Return the (X, Y) coordinate for the center point of the cell that contains the specified text.  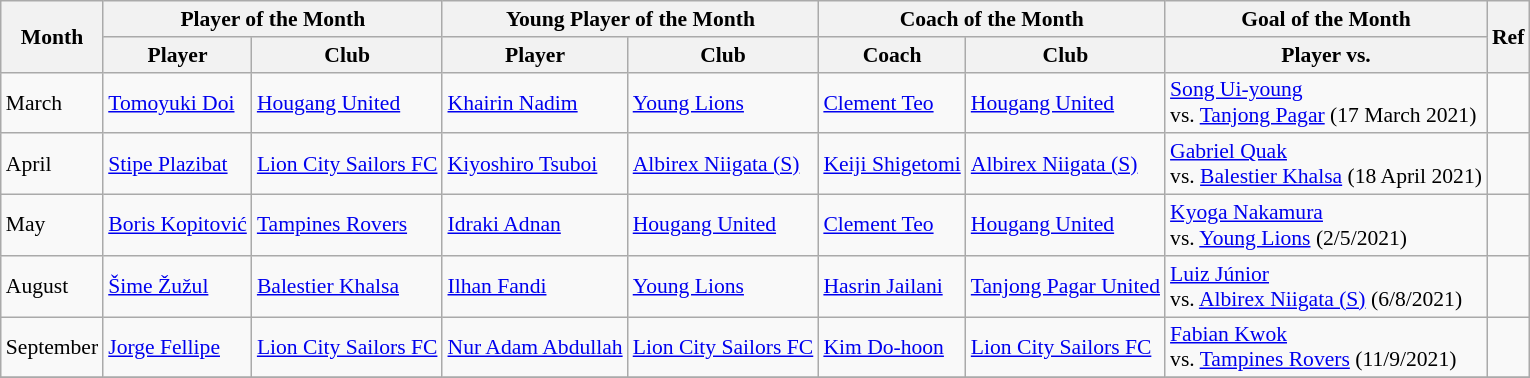
Fabian Kwok vs. Tampines Rovers (11/9/2021) (1326, 348)
Kiyoshiro Tsuboi (534, 164)
Ref (1508, 36)
Boris Kopitović (178, 226)
Keiji Shigetomi (892, 164)
Player of the Month (272, 19)
Jorge Fellipe (178, 348)
Stipe Plazibat (178, 164)
Ilhan Fandi (534, 286)
Young Player of the Month (630, 19)
Kyoga Nakamura vs. Young Lions (2/5/2021) (1326, 226)
Coach (892, 55)
September (52, 348)
March (52, 102)
Hasrin Jailani (892, 286)
Tomoyuki Doi (178, 102)
Coach of the Month (992, 19)
Month (52, 36)
Khairin Nadim (534, 102)
Gabriel Quak vs. Balestier Khalsa (18 April 2021) (1326, 164)
May (52, 226)
April (52, 164)
Kim Do-hoon (892, 348)
Goal of the Month (1326, 19)
Šime Žužul (178, 286)
Song Ui-young vs. Tanjong Pagar (17 March 2021) (1326, 102)
Idraki Adnan (534, 226)
Player vs. (1326, 55)
Nur Adam Abdullah (534, 348)
Tanjong Pagar United (1066, 286)
Luiz Júnior vs. Albirex Niigata (S) (6/8/2021) (1326, 286)
Tampines Rovers (348, 226)
August (52, 286)
Balestier Khalsa (348, 286)
